Provide the (X, Y) coordinate of the cell's center where the given text is located.  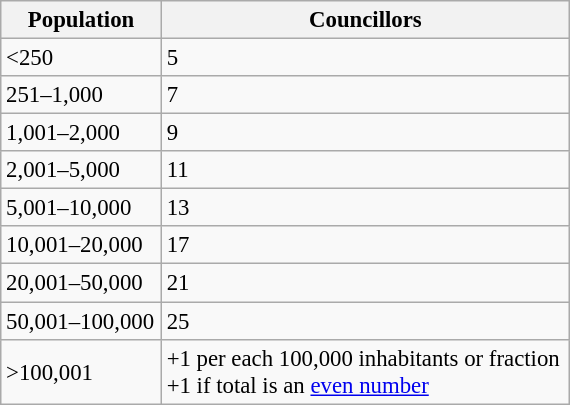
Population (82, 20)
+1 per each 100,000 inhabitants or fraction+1 if total is an even number (365, 372)
21 (365, 283)
Councillors (365, 20)
>100,001 (82, 372)
17 (365, 245)
50,001–100,000 (82, 321)
11 (365, 170)
7 (365, 95)
13 (365, 208)
1,001–2,000 (82, 133)
<250 (82, 58)
10,001–20,000 (82, 245)
2,001–5,000 (82, 170)
5 (365, 58)
25 (365, 321)
251–1,000 (82, 95)
9 (365, 133)
20,001–50,000 (82, 283)
5,001–10,000 (82, 208)
